Detect which cell encompasses the target text, then output its (x, y) center coordinate. 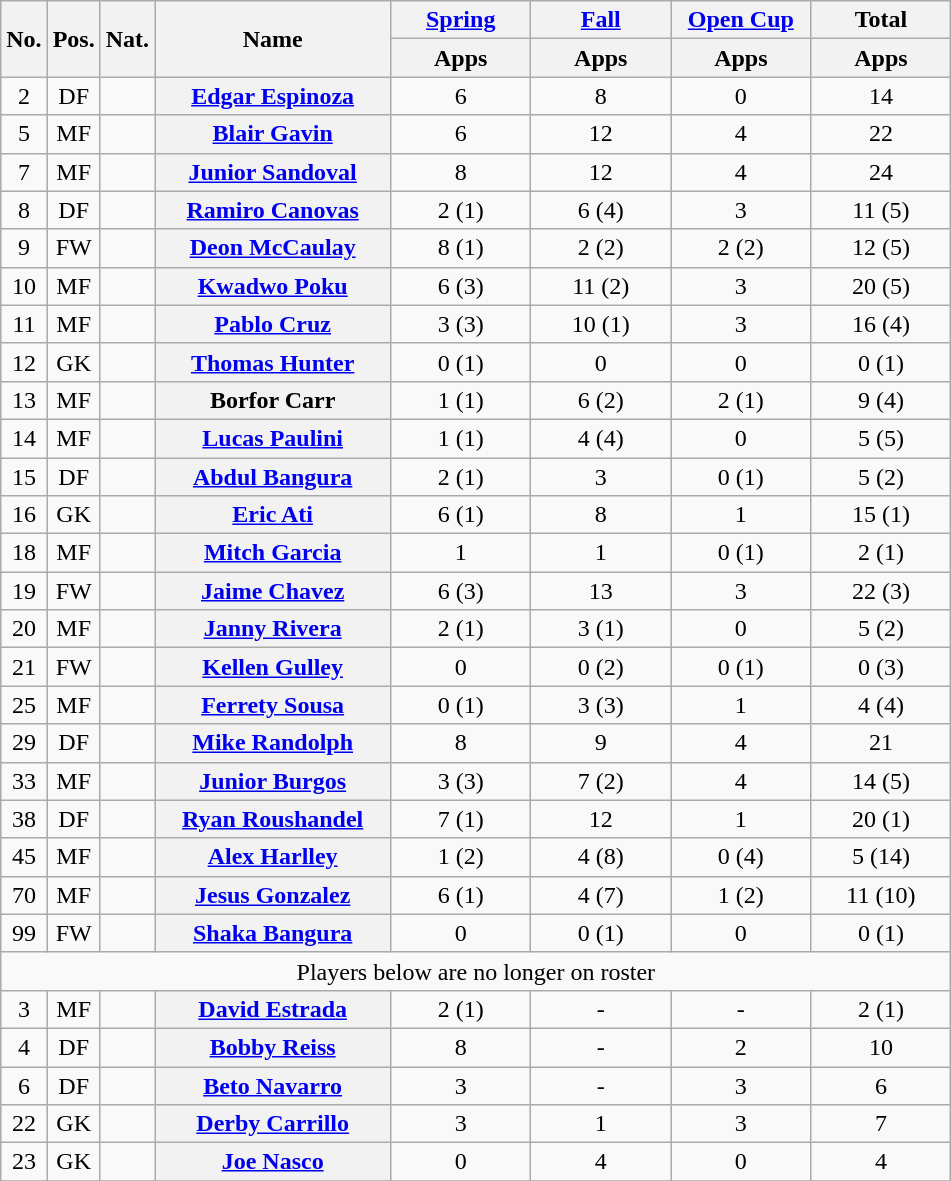
Ramiro Canovas (273, 210)
11 (10) (881, 895)
12 (5) (881, 248)
15 (1) (881, 515)
Abdul Bangura (273, 477)
Janny Rivera (273, 629)
7 (1) (461, 819)
Name (273, 39)
70 (24, 895)
Kwadwo Poku (273, 286)
14 (5) (881, 781)
99 (24, 933)
15 (24, 477)
16 (4) (881, 324)
9 (4) (881, 400)
Bobby Reiss (273, 1047)
20 (1) (881, 819)
0 (4) (741, 857)
3 (1) (601, 629)
22 (3) (881, 591)
Eric Ati (273, 515)
Total (881, 20)
Ferrety Sousa (273, 705)
Junior Sandoval (273, 172)
Kellen Gulley (273, 667)
16 (24, 515)
20 (5) (881, 286)
45 (24, 857)
Pos. (74, 39)
Edgar Espinoza (273, 96)
5 (24, 134)
20 (24, 629)
Beto Navarro (273, 1085)
29 (24, 743)
11 (24, 324)
Pablo Cruz (273, 324)
10 (1) (601, 324)
Junior Burgos (273, 781)
18 (24, 553)
Deon McCaulay (273, 248)
7 (2) (601, 781)
4 (7) (601, 895)
Mitch Garcia (273, 553)
Spring (461, 20)
Borfor Carr (273, 400)
0 (3) (881, 667)
Jaime Chavez (273, 591)
Players below are no longer on roster (476, 971)
8 (1) (461, 248)
Open Cup (741, 20)
Shaka Bangura (273, 933)
5 (5) (881, 438)
David Estrada (273, 1009)
Alex Harlley (273, 857)
Mike Randolph (273, 743)
Derby Carrillo (273, 1124)
Thomas Hunter (273, 362)
6 (2) (601, 400)
Joe Nasco (273, 1162)
6 (4) (601, 210)
4 (8) (601, 857)
No. (24, 39)
Ryan Roushandel (273, 819)
5 (14) (881, 857)
25 (24, 705)
0 (2) (601, 667)
Blair Gavin (273, 134)
19 (24, 591)
38 (24, 819)
Lucas Paulini (273, 438)
Jesus Gonzalez (273, 895)
Nat. (127, 39)
23 (24, 1162)
Fall (601, 20)
11 (2) (601, 286)
24 (881, 172)
33 (24, 781)
11 (5) (881, 210)
